Capture the cell that displays the provided text and extract its [x, y] central coordinate. 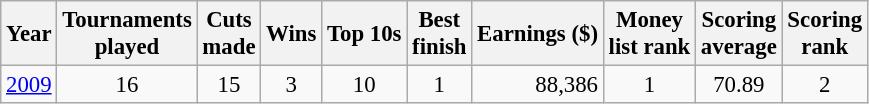
3 [292, 85]
Wins [292, 34]
2009 [29, 85]
Scoring rank [824, 34]
88,386 [538, 85]
Cuts made [229, 34]
Earnings ($) [538, 34]
2 [824, 85]
15 [229, 85]
10 [364, 85]
Money list rank [649, 34]
Best finish [440, 34]
Tournaments played [127, 34]
Year [29, 34]
16 [127, 85]
Scoring average [740, 34]
Top 10s [364, 34]
70.89 [740, 85]
